Pinpoint the cell where the given text exists, returning its [X, Y] midpoint coordinate. 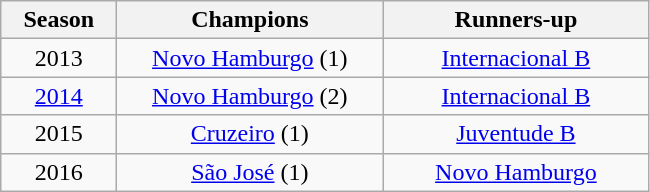
Runners-up [516, 20]
Novo Hamburgo [516, 172]
2014 [59, 96]
Novo Hamburgo (2) [250, 96]
São José (1) [250, 172]
Season [59, 20]
2013 [59, 58]
Champions [250, 20]
2015 [59, 134]
Juventude B [516, 134]
Cruzeiro (1) [250, 134]
2016 [59, 172]
Novo Hamburgo (1) [250, 58]
